Capture the cell that displays the provided text and extract its (X, Y) central coordinate. 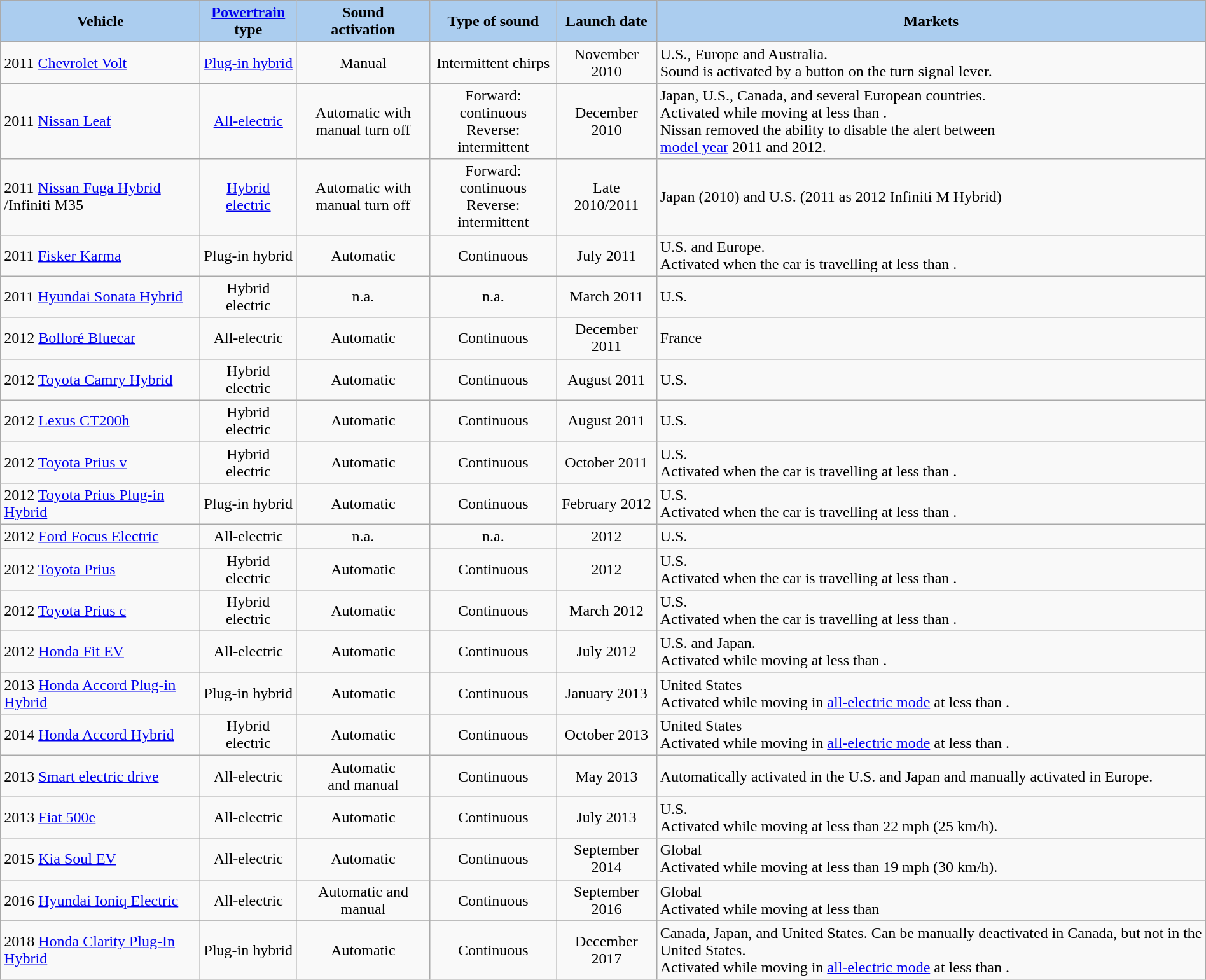
February 2012 (607, 504)
Soundactivation (363, 22)
Markets (931, 22)
2012 Toyota Prius (100, 569)
2012 Honda Fit EV (100, 652)
October 2011 (607, 462)
December 2010 (607, 121)
2018 Honda Clarity Plug-In Hybrid (100, 950)
2012 Bolloré Bluecar (100, 338)
May 2013 (607, 776)
U.S. and Europe.Activated when the car is travelling at less than . (931, 256)
2012 Toyota Camry Hybrid (100, 379)
U.S. and Japan.Activated while moving at less than . (931, 652)
January 2013 (607, 693)
2011 Fisker Karma (100, 256)
2012 Toyota Prius c (100, 611)
2011 Nissan Leaf (100, 121)
2013 Smart electric drive (100, 776)
France (931, 338)
Japan (2010) and U.S. (2011 as 2012 Infiniti M Hybrid) (931, 197)
December 2011 (607, 338)
March 2011 (607, 296)
2015 Kia Soul EV (100, 859)
GlobalActivated while moving at less than 19 mph (30 km/h). (931, 859)
September 2014 (607, 859)
2012 Ford Focus Electric (100, 536)
Automaticand manual (363, 776)
Type of sound (493, 22)
Powertraintype (248, 22)
2011 Hyundai Sonata Hybrid (100, 296)
December 2017 (607, 950)
March 2012 (607, 611)
Intermittent chirps (493, 62)
2012 Toyota Prius Plug-in Hybrid (100, 504)
Automatic and manual (363, 901)
Vehicle (100, 22)
October 2013 (607, 735)
2011 Nissan Fuga Hybrid/Infiniti M35 (100, 197)
Launch date (607, 22)
September 2016 (607, 901)
Manual (363, 62)
July 2012 (607, 652)
July 2011 (607, 256)
GlobalActivated while moving at less than (931, 901)
2016 Hyundai Ioniq Electric (100, 901)
Automatically activated in the U.S. and Japan and manually activated in Europe. (931, 776)
2012 Lexus CT200h (100, 421)
2011 Chevrolet Volt (100, 62)
U.S., Europe and Australia. Sound is activated by a button on the turn signal lever. (931, 62)
2012 Toyota Prius v (100, 462)
2014 Honda Accord Hybrid (100, 735)
2013 Honda Accord Plug-in Hybrid (100, 693)
Late 2010/2011 (607, 197)
November 2010 (607, 62)
2013 Fiat 500e (100, 818)
U.S.Activated while moving at less than 22 mph (25 km/h). (931, 818)
July 2013 (607, 818)
